Locate the cell with the specified text and output its (X, Y) center coordinate. 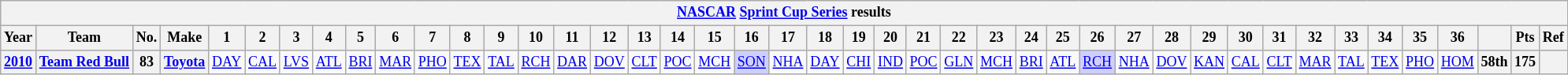
Team Red Bull (84, 62)
33 (1351, 38)
12 (609, 38)
GLN (959, 62)
9 (501, 38)
Ref (1553, 38)
No. (147, 38)
2 (263, 38)
32 (1315, 38)
1 (227, 38)
3 (296, 38)
36 (1458, 38)
Team (84, 38)
18 (825, 38)
6 (396, 38)
30 (1245, 38)
HOM (1458, 62)
15 (715, 38)
LVS (296, 62)
Toyota (184, 62)
20 (890, 38)
24 (1031, 38)
19 (859, 38)
8 (467, 38)
Pts (1525, 38)
Make (184, 38)
58th (1494, 62)
IND (890, 62)
25 (1063, 38)
NASCAR Sprint Cup Series results (784, 13)
7 (432, 38)
29 (1209, 38)
5 (361, 38)
13 (645, 38)
11 (572, 38)
14 (678, 38)
28 (1172, 38)
KAN (1209, 62)
26 (1098, 38)
175 (1525, 62)
2010 (19, 62)
17 (788, 38)
CHI (859, 62)
SON (752, 62)
83 (147, 62)
35 (1420, 38)
4 (329, 38)
Year (19, 38)
22 (959, 38)
34 (1385, 38)
DAR (572, 62)
16 (752, 38)
23 (997, 38)
21 (923, 38)
31 (1280, 38)
10 (536, 38)
27 (1134, 38)
